Capture the cell that displays the provided text and extract its (x, y) central coordinate. 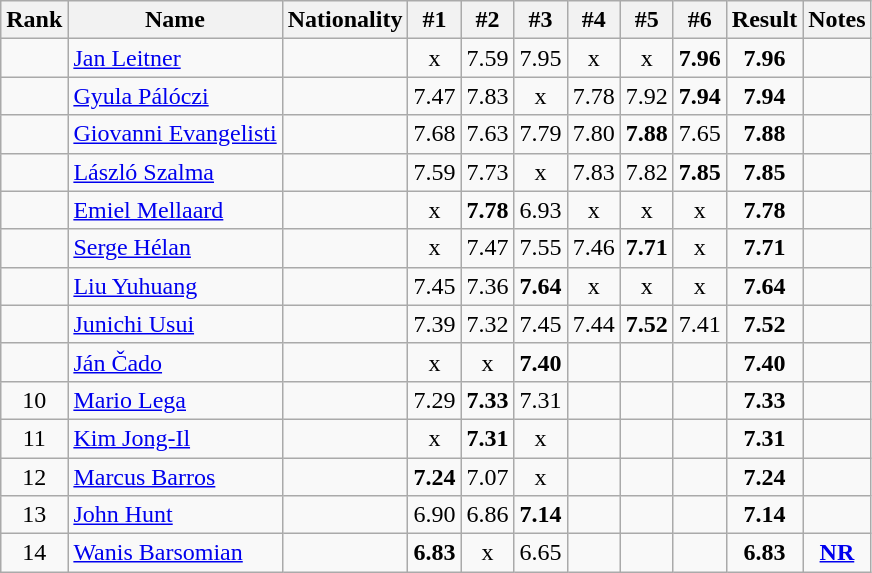
John Hunt (175, 515)
7.41 (700, 324)
Marcus Barros (175, 477)
12 (34, 477)
László Szalma (175, 172)
Mario Lega (175, 400)
#2 (488, 20)
#6 (700, 20)
Result (764, 20)
10 (34, 400)
7.29 (434, 400)
7.95 (540, 58)
7.68 (434, 134)
Liu Yuhuang (175, 286)
Jan Leitner (175, 58)
#5 (646, 20)
Kim Jong-Il (175, 438)
7.73 (488, 172)
7.39 (434, 324)
6.90 (434, 515)
NR (837, 553)
7.82 (646, 172)
Ján Čado (175, 362)
14 (34, 553)
7.65 (700, 134)
7.80 (594, 134)
7.44 (594, 324)
13 (34, 515)
11 (34, 438)
7.36 (488, 286)
Serge Hélan (175, 248)
7.32 (488, 324)
Rank (34, 20)
#1 (434, 20)
7.79 (540, 134)
7.07 (488, 477)
Gyula Pálóczi (175, 96)
6.86 (488, 515)
Emiel Mellaard (175, 210)
#3 (540, 20)
Giovanni Evangelisti (175, 134)
7.55 (540, 248)
#4 (594, 20)
7.92 (646, 96)
Junichi Usui (175, 324)
Notes (837, 20)
Wanis Barsomian (175, 553)
7.63 (488, 134)
6.65 (540, 553)
Nationality (345, 20)
6.93 (540, 210)
7.46 (594, 248)
Name (175, 20)
